Identify which cell holds the provided text, then report its (X, Y) central coordinate. 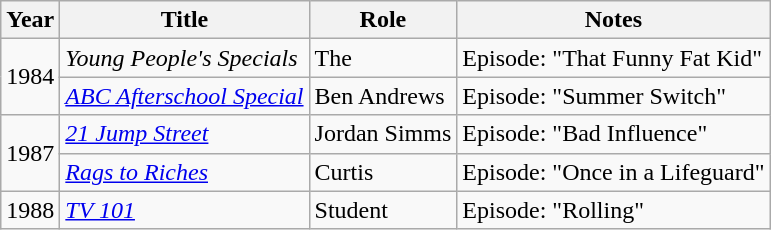
21 Jump Street (184, 134)
ABC Afterschool Special (184, 96)
Rags to Riches (184, 172)
Curtis (383, 172)
Episode: "Summer Switch" (614, 96)
1987 (30, 153)
Jordan Simms (383, 134)
Notes (614, 20)
Ben Andrews (383, 96)
Student (383, 210)
Year (30, 20)
The (383, 58)
Role (383, 20)
Episode: "That Funny Fat Kid" (614, 58)
Title (184, 20)
1988 (30, 210)
Young People's Specials (184, 58)
Episode: "Once in a Lifeguard" (614, 172)
TV 101 (184, 210)
1984 (30, 77)
Episode: "Bad Influence" (614, 134)
Episode: "Rolling" (614, 210)
